Identify which cell holds the provided text, then report its (X, Y) central coordinate. 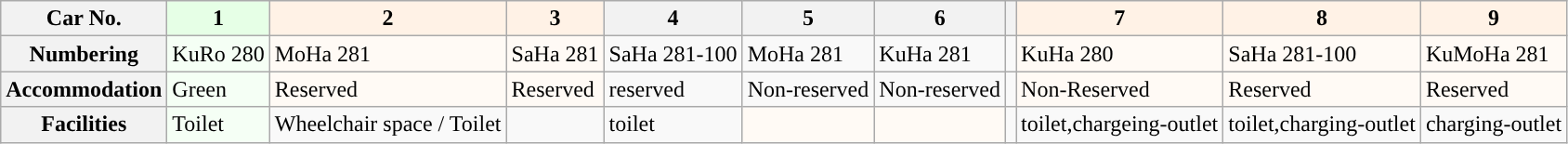
4 (673, 19)
1 (218, 19)
Facilities (84, 124)
9 (1494, 19)
toilet,chargeing-outlet (1120, 124)
Toilet (218, 124)
Wheelchair space / Toilet (388, 124)
3 (555, 19)
Accommodation (84, 89)
Numbering (84, 54)
KuHa 280 (1120, 54)
SaHa 281 (555, 54)
Non-Reserved (1120, 89)
Car No. (84, 19)
Green (218, 89)
8 (1323, 19)
5 (808, 19)
7 (1120, 19)
2 (388, 19)
charging-outlet (1494, 124)
KuMoHa 281 (1494, 54)
reserved (673, 89)
toilet,charging-outlet (1323, 124)
toilet (673, 124)
KuHa 281 (940, 54)
KuRo 280 (218, 54)
6 (940, 19)
